Scan for the cell matching the given text and deliver its [x, y] coordinate at center. 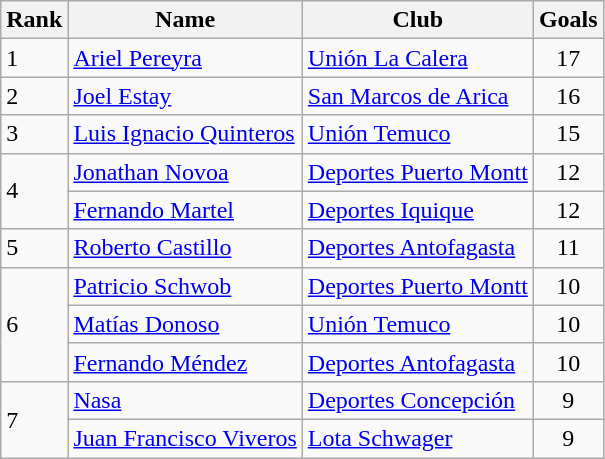
Deportes Iquique [418, 210]
Jonathan Novoa [185, 172]
Nasa [185, 400]
Joel Estay [185, 96]
Fernando Martel [185, 210]
Ariel Pereyra [185, 58]
Fernando Méndez [185, 362]
15 [568, 134]
Deportes Concepción [418, 400]
5 [34, 248]
7 [34, 419]
Name [185, 20]
Luis Ignacio Quinteros [185, 134]
3 [34, 134]
Roberto Castillo [185, 248]
1 [34, 58]
Goals [568, 20]
Rank [34, 20]
Lota Schwager [418, 438]
17 [568, 58]
11 [568, 248]
San Marcos de Arica [418, 96]
6 [34, 324]
16 [568, 96]
Club [418, 20]
Juan Francisco Viveros [185, 438]
Unión La Calera [418, 58]
Matías Donoso [185, 324]
4 [34, 191]
2 [34, 96]
Patricio Schwob [185, 286]
